Find where the given text appears and provide that cell's center as [X, Y] coordinate. 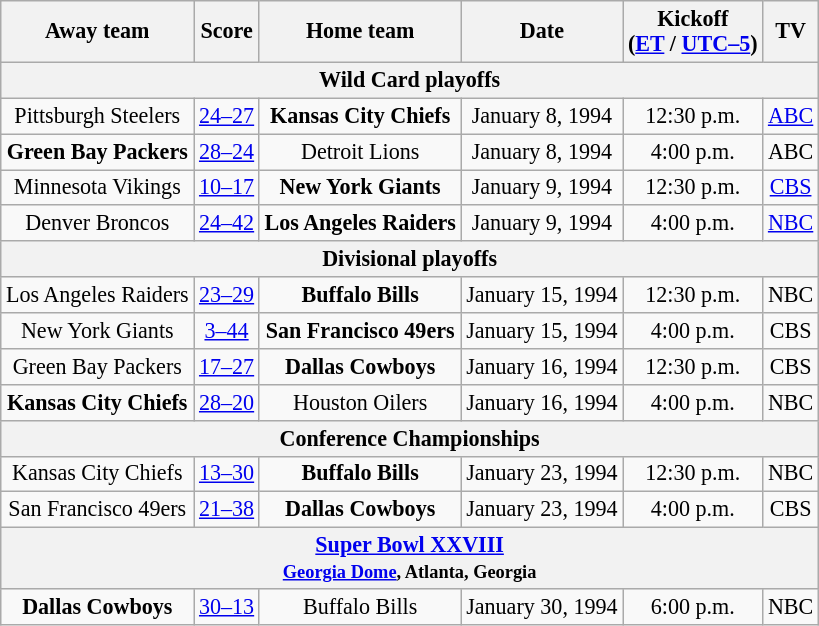
Home team [360, 30]
Denver Broncos [98, 223]
Conference Championships [410, 438]
January 30, 1994 [542, 607]
24–27 [227, 116]
28–24 [227, 151]
Houston Oilers [360, 402]
28–20 [227, 402]
3–44 [227, 330]
Pittsburgh Steelers [98, 116]
17–27 [227, 366]
10–17 [227, 187]
23–29 [227, 295]
Date [542, 30]
Divisional playoffs [410, 259]
Minnesota Vikings [98, 187]
13–30 [227, 474]
Away team [98, 30]
TV [791, 30]
21–38 [227, 510]
Score [227, 30]
Super Bowl XXVIIIGeorgia Dome, Atlanta, Georgia [410, 558]
30–13 [227, 607]
6:00 p.m. [693, 607]
Detroit Lions [360, 151]
Kickoff(ET / UTC–5) [693, 30]
24–42 [227, 223]
Wild Card playoffs [410, 80]
